Output the [x, y] coordinate of the center of the cell containing the given text.  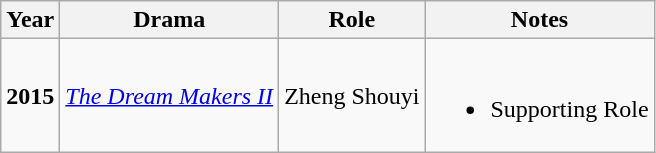
Year [30, 20]
Supporting Role [540, 96]
Zheng Shouyi [352, 96]
Notes [540, 20]
Drama [170, 20]
Role [352, 20]
2015 [30, 96]
The Dream Makers II [170, 96]
